Find where the given text appears and provide that cell's center as [x, y] coordinate. 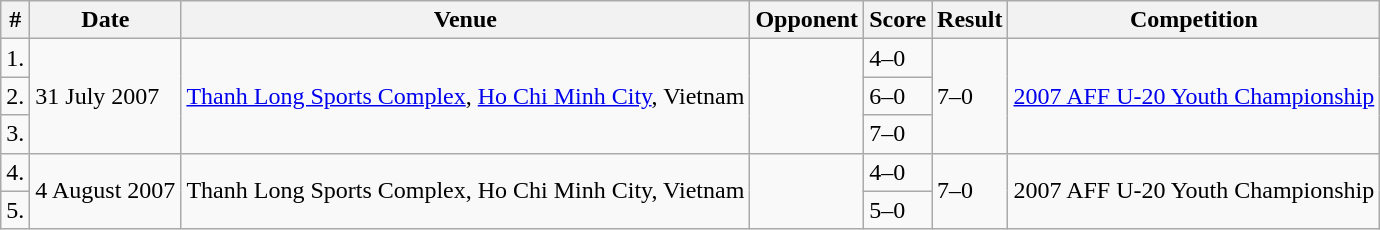
1. [16, 58]
Opponent [807, 20]
3. [16, 134]
Result [970, 20]
Competition [1194, 20]
# [16, 20]
5–0 [898, 210]
31 July 2007 [106, 96]
Date [106, 20]
Venue [466, 20]
6–0 [898, 96]
4. [16, 172]
5. [16, 210]
4 August 2007 [106, 191]
Score [898, 20]
2. [16, 96]
